Search for the cell housing the specified text and yield its (X, Y) center coordinate. 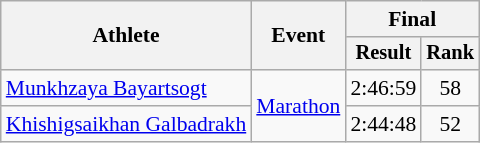
2:44:48 (383, 124)
58 (450, 88)
2:46:59 (383, 88)
Munkhzaya Bayartsogt (126, 88)
Athlete (126, 36)
52 (450, 124)
Event (298, 36)
Khishigsaikhan Galbadrakh (126, 124)
Rank (450, 54)
Final (412, 19)
Marathon (298, 106)
Result (383, 54)
